Return the [X, Y] coordinate for the center point of the cell that contains the specified text.  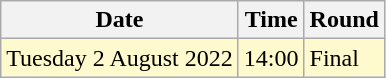
Final [344, 58]
14:00 [271, 58]
Round [344, 20]
Time [271, 20]
Tuesday 2 August 2022 [120, 58]
Date [120, 20]
